Extract the (x, y) coordinate from the center of the cell holding the provided text.  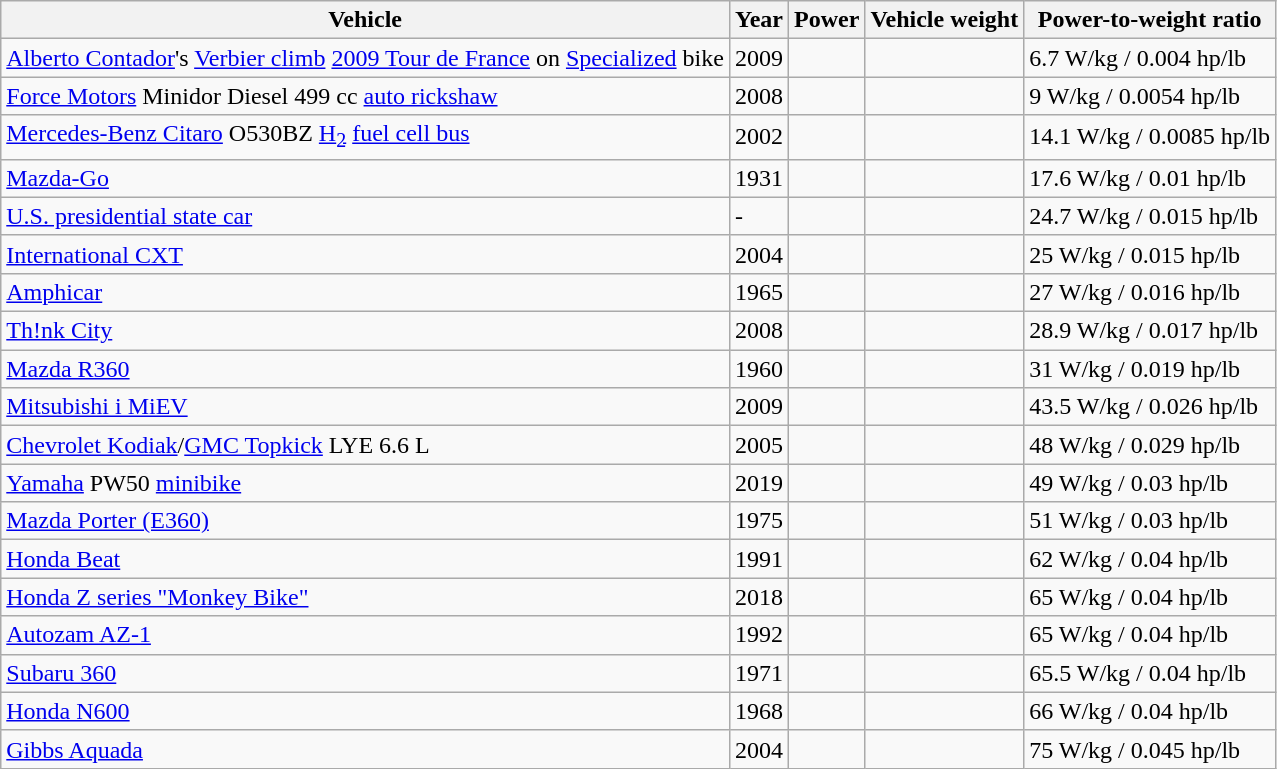
2019 (758, 483)
International CXT (366, 254)
1975 (758, 521)
Yamaha PW50 minibike (366, 483)
2005 (758, 445)
Amphicar (366, 292)
Power (826, 20)
25 W/kg / 0.015 hp/lb (1150, 254)
U.S. presidential state car (366, 216)
Mitsubishi i MiEV (366, 407)
Mazda-Go (366, 178)
Power-to-weight ratio (1150, 20)
27 W/kg / 0.016 hp/lb (1150, 292)
Mercedes-Benz Citaro O530BZ H2 fuel cell bus (366, 137)
2018 (758, 597)
65.5 W/kg / 0.04 hp/lb (1150, 673)
9 W/kg / 0.0054 hp/lb (1150, 96)
Th!nk City (366, 331)
Chevrolet Kodiak/GMC Topkick LYE 6.6 L (366, 445)
75 W/kg / 0.045 hp/lb (1150, 749)
43.5 W/kg / 0.026 hp/lb (1150, 407)
1968 (758, 711)
1971 (758, 673)
Subaru 360 (366, 673)
Force Motors Minidor Diesel 499 cc auto rickshaw (366, 96)
49 W/kg / 0.03 hp/lb (1150, 483)
Mazda R360 (366, 369)
Year (758, 20)
Honda Beat (366, 559)
66 W/kg / 0.04 hp/lb (1150, 711)
- (758, 216)
62 W/kg / 0.04 hp/lb (1150, 559)
1991 (758, 559)
Honda N600 (366, 711)
6.7 W/kg / 0.004 hp/lb (1150, 58)
24.7 W/kg / 0.015 hp/lb (1150, 216)
28.9 W/kg / 0.017 hp/lb (1150, 331)
Autozam AZ-1 (366, 635)
1931 (758, 178)
Vehicle (366, 20)
Alberto Contador's Verbier climb 2009 Tour de France on Specialized bike (366, 58)
31 W/kg / 0.019 hp/lb (1150, 369)
17.6 W/kg / 0.01 hp/lb (1150, 178)
48 W/kg / 0.029 hp/lb (1150, 445)
Mazda Porter (E360) (366, 521)
14.1 W/kg / 0.0085 hp/lb (1150, 137)
Honda Z series "Monkey Bike" (366, 597)
1992 (758, 635)
2002 (758, 137)
1965 (758, 292)
Gibbs Aquada (366, 749)
Vehicle weight (944, 20)
1960 (758, 369)
51 W/kg / 0.03 hp/lb (1150, 521)
